Return the (X, Y) coordinate for the center point of the cell that contains the specified text.  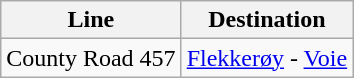
Line (91, 20)
Destination (267, 20)
County Road 457 (91, 58)
Flekkerøy - Voie (267, 58)
